Determine the [x, y] coordinate at the center of the cell enclosing the given text.  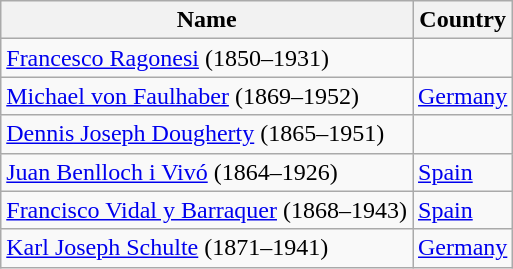
Name [207, 20]
Michael von Faulhaber (1869–1952) [207, 96]
Country [462, 20]
Karl Joseph Schulte (1871–1941) [207, 248]
Juan Benlloch i Vivó (1864–1926) [207, 172]
Francisco Vidal y Barraquer (1868–1943) [207, 210]
Dennis Joseph Dougherty (1865–1951) [207, 134]
Francesco Ragonesi (1850–1931) [207, 58]
